Find where the given text appears and provide that cell's center as [x, y] coordinate. 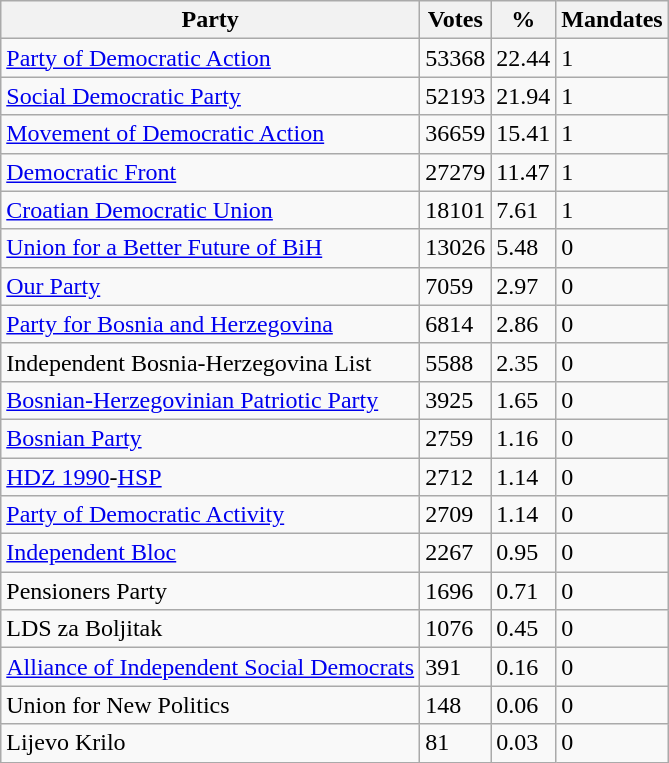
Bosnian Party [210, 438]
Union for a Better Future of BiH [210, 248]
Party of Democratic Action [210, 58]
7.61 [524, 210]
1076 [456, 629]
2267 [456, 553]
11.47 [524, 172]
7059 [456, 286]
Our Party [210, 286]
2.86 [524, 324]
2712 [456, 477]
1.65 [524, 400]
Democratic Front [210, 172]
0.71 [524, 591]
1.16 [524, 438]
2709 [456, 515]
HDZ 1990-HSP [210, 477]
Party [210, 20]
6814 [456, 324]
18101 [456, 210]
Pensioners Party [210, 591]
% [524, 20]
Alliance of Independent Social Democrats [210, 667]
36659 [456, 134]
5588 [456, 362]
Independent Bloc [210, 553]
0.95 [524, 553]
1696 [456, 591]
0.16 [524, 667]
148 [456, 705]
13026 [456, 248]
Party of Democratic Activity [210, 515]
81 [456, 743]
0.06 [524, 705]
5.48 [524, 248]
53368 [456, 58]
Movement of Democratic Action [210, 134]
391 [456, 667]
21.94 [524, 96]
Party for Bosnia and Herzegovina [210, 324]
0.45 [524, 629]
Bosnian-Herzegovinian Patriotic Party [210, 400]
Social Democratic Party [210, 96]
2.35 [524, 362]
Independent Bosnia-Herzegovina List [210, 362]
27279 [456, 172]
Union for New Politics [210, 705]
Lijevo Krilo [210, 743]
Votes [456, 20]
52193 [456, 96]
2759 [456, 438]
2.97 [524, 286]
3925 [456, 400]
22.44 [524, 58]
LDS za Boljitak [210, 629]
0.03 [524, 743]
Mandates [612, 20]
Croatian Democratic Union [210, 210]
15.41 [524, 134]
